Find where the given text appears and provide that cell's center as [x, y] coordinate. 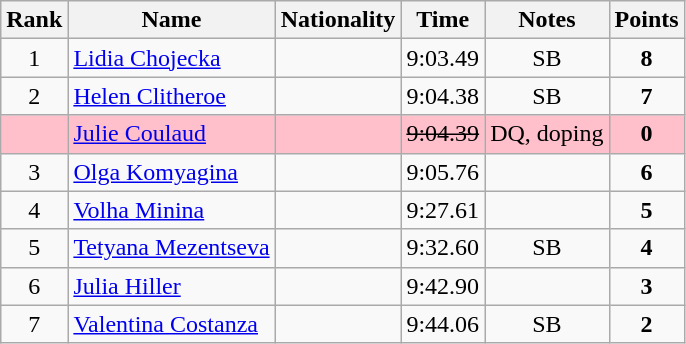
Valentina Costanza [172, 324]
Tetyana Mezentseva [172, 248]
9:04.38 [443, 96]
9:27.61 [443, 210]
Nationality [338, 20]
Julia Hiller [172, 286]
0 [646, 134]
1 [34, 58]
Lidia Chojecka [172, 58]
9:05.76 [443, 172]
Helen Clitheroe [172, 96]
DQ, doping [547, 134]
Volha Minina [172, 210]
9:32.60 [443, 248]
Olga Komyagina [172, 172]
9:42.90 [443, 286]
8 [646, 58]
9:04.39 [443, 134]
Time [443, 20]
Points [646, 20]
9:44.06 [443, 324]
Rank [34, 20]
Name [172, 20]
Julie Coulaud [172, 134]
9:03.49 [443, 58]
Notes [547, 20]
